Detect which cell encompasses the target text, then output its [x, y] center coordinate. 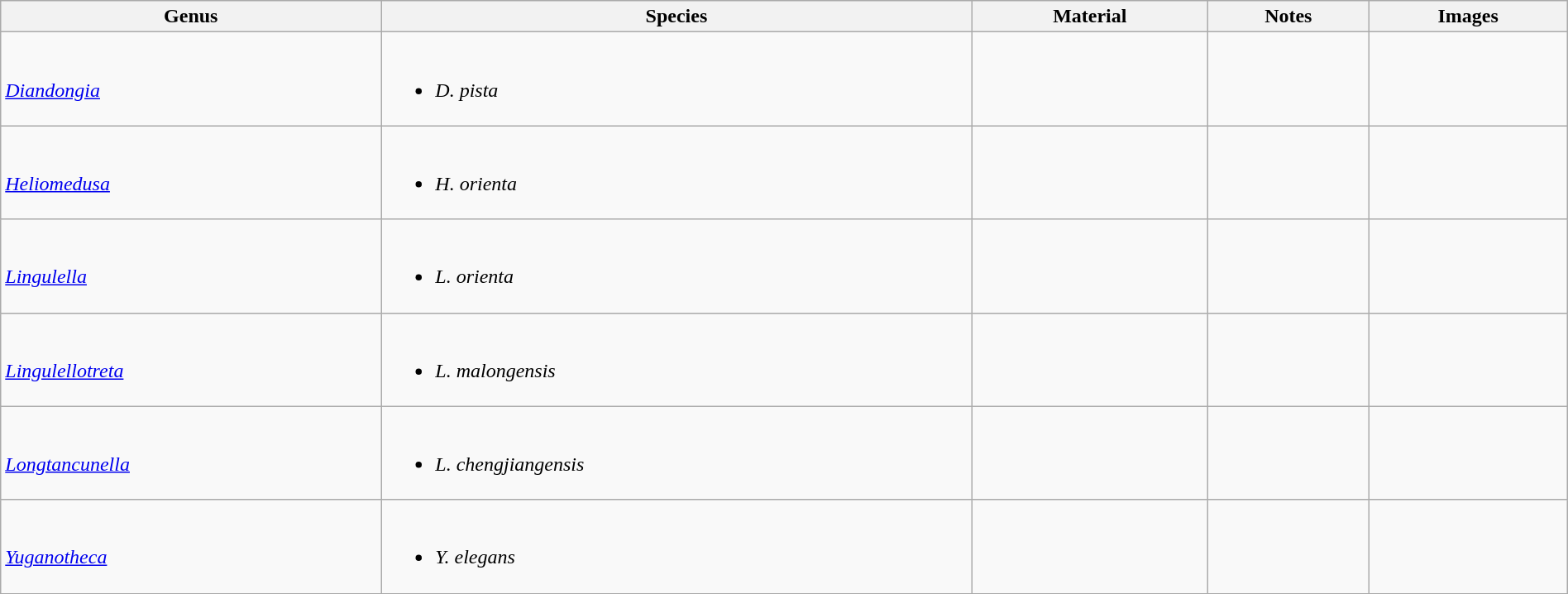
L. orienta [676, 266]
Longtancunella [191, 453]
Notes [1288, 17]
H. orienta [676, 172]
Y. elegans [676, 546]
Material [1090, 17]
Lingulellotreta [191, 359]
Heliomedusa [191, 172]
Lingulella [191, 266]
L. chengjiangensis [676, 453]
Genus [191, 17]
Yuganotheca [191, 546]
Diandongia [191, 79]
L. malongensis [676, 359]
Species [676, 17]
Images [1468, 17]
D. pista [676, 79]
